Determine the [x, y] coordinate at the center of the cell enclosing the given text.  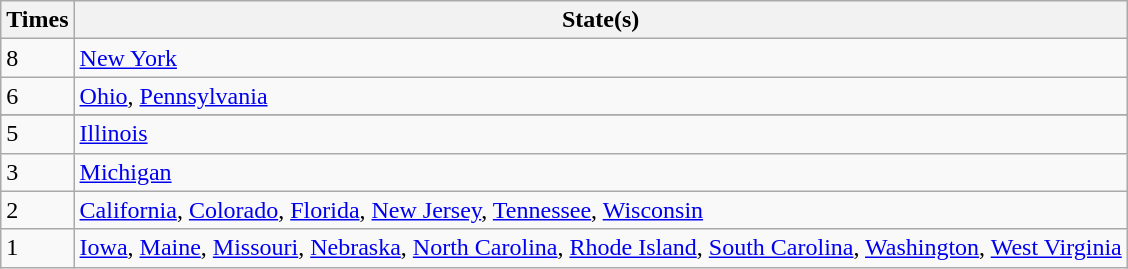
Times [38, 20]
3 [38, 172]
Michigan [600, 172]
5 [38, 134]
Illinois [600, 134]
Iowa, Maine, Missouri, Nebraska, North Carolina, Rhode Island, South Carolina, Washington, West Virginia [600, 248]
State(s) [600, 20]
6 [38, 96]
Ohio, Pennsylvania [600, 96]
1 [38, 248]
8 [38, 58]
New York [600, 58]
2 [38, 210]
California, Colorado, Florida, New Jersey, Tennessee, Wisconsin [600, 210]
